Provide the [x, y] coordinate of the cell's center where the given text is located.  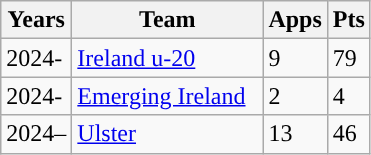
79 [348, 58]
Team [168, 20]
46 [348, 134]
2 [295, 96]
13 [295, 134]
2024– [36, 134]
Pts [348, 20]
Ulster [168, 134]
Years [36, 20]
Apps [295, 20]
Emerging Ireland [168, 96]
4 [348, 96]
Ireland u-20 [168, 58]
9 [295, 58]
